Find where the given text appears and provide that cell's center as (X, Y) coordinate. 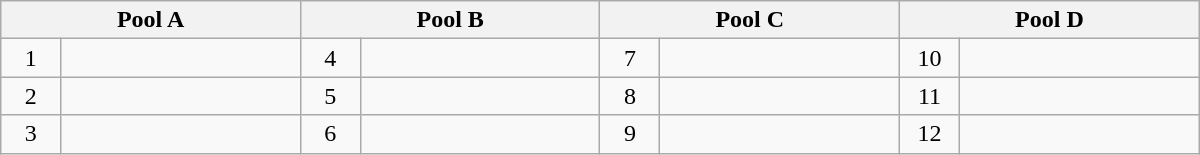
2 (31, 96)
11 (930, 96)
3 (31, 134)
Pool B (450, 20)
5 (330, 96)
8 (630, 96)
1 (31, 58)
Pool A (151, 20)
9 (630, 134)
7 (630, 58)
Pool C (750, 20)
12 (930, 134)
Pool D (1050, 20)
6 (330, 134)
4 (330, 58)
10 (930, 58)
